Find where the given text appears and provide that cell's center as (x, y) coordinate. 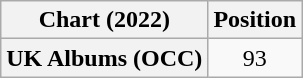
UK Albums (OCC) (104, 58)
Position (255, 20)
93 (255, 58)
Chart (2022) (104, 20)
